From the cell containing the given text, extract its center point as [x, y] coordinate. 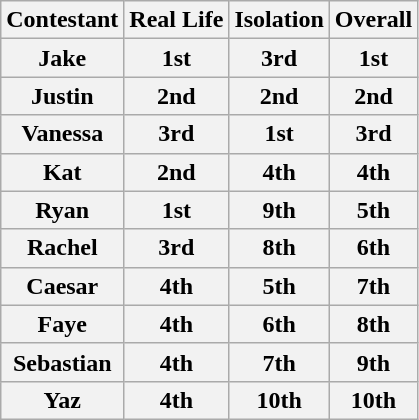
Yaz [62, 400]
Kat [62, 172]
Sebastian [62, 362]
Faye [62, 324]
Overall [373, 20]
Isolation [279, 20]
Jake [62, 58]
Caesar [62, 286]
Contestant [62, 20]
Justin [62, 96]
Ryan [62, 210]
Real Life [176, 20]
Vanessa [62, 134]
Rachel [62, 248]
